Extract the [X, Y] coordinate from the center of the cell holding the provided text.  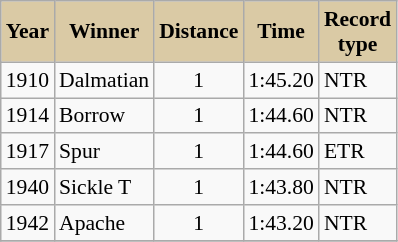
Apache [104, 223]
1940 [28, 187]
1:43.80 [280, 187]
Borrow [104, 116]
1914 [28, 116]
Sickle T [104, 187]
Dalmatian [104, 80]
Spur [104, 152]
1:45.20 [280, 80]
1:43.20 [280, 223]
Winner [104, 32]
Time [280, 32]
Year [28, 32]
Record type [358, 32]
1942 [28, 223]
ETR [358, 152]
1910 [28, 80]
1917 [28, 152]
Distance [198, 32]
